Locate the cell with the specified text and output its (X, Y) center coordinate. 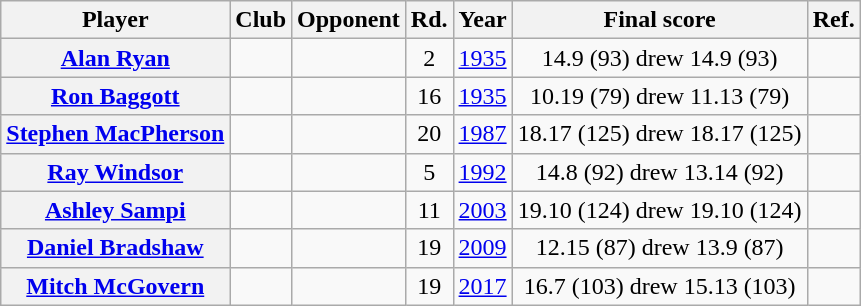
2017 (482, 286)
1992 (482, 172)
Alan Ryan (116, 58)
2003 (482, 210)
Final score (660, 20)
Daniel Bradshaw (116, 248)
16 (429, 96)
11 (429, 210)
Ron Baggott (116, 96)
16.7 (103) drew 15.13 (103) (660, 286)
12.15 (87) drew 13.9 (87) (660, 248)
Ashley Sampi (116, 210)
Stephen MacPherson (116, 134)
1987 (482, 134)
Opponent (349, 20)
Rd. (429, 20)
20 (429, 134)
18.17 (125) drew 18.17 (125) (660, 134)
Year (482, 20)
14.8 (92) drew 13.14 (92) (660, 172)
Ref. (834, 20)
2 (429, 58)
10.19 (79) drew 11.13 (79) (660, 96)
19.10 (124) drew 19.10 (124) (660, 210)
5 (429, 172)
14.9 (93) drew 14.9 (93) (660, 58)
Mitch McGovern (116, 286)
Player (116, 20)
Club (261, 20)
Ray Windsor (116, 172)
2009 (482, 248)
